For the text-containing cell, return its midpoint in [X, Y] coordinate format. 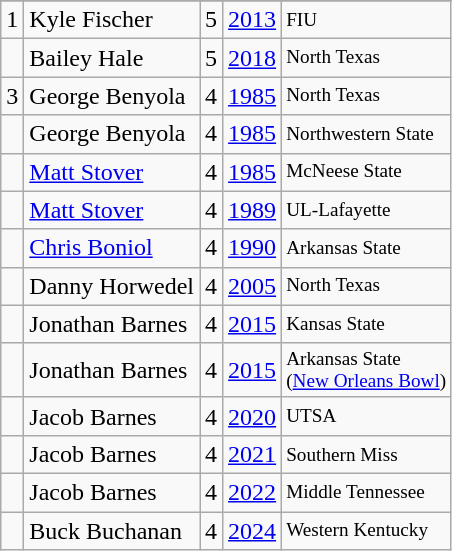
Southern Miss [366, 455]
3 [12, 96]
1989 [252, 210]
Northwestern State [366, 134]
Bailey Hale [112, 58]
Buck Buchanan [112, 531]
2005 [252, 286]
Chris Boniol [112, 248]
FIU [366, 20]
Arkansas State(New Orleans Bowl) [366, 370]
Middle Tennessee [366, 493]
McNeese State [366, 172]
2013 [252, 20]
1 [12, 20]
1990 [252, 248]
Arkansas State [366, 248]
Kyle Fischer [112, 20]
UL-Lafayette [366, 210]
Danny Horwedel [112, 286]
2021 [252, 455]
UTSA [366, 416]
2022 [252, 493]
2024 [252, 531]
2018 [252, 58]
2020 [252, 416]
Western Kentucky [366, 531]
Kansas State [366, 324]
